Identify which cell holds the provided text, then report its (x, y) central coordinate. 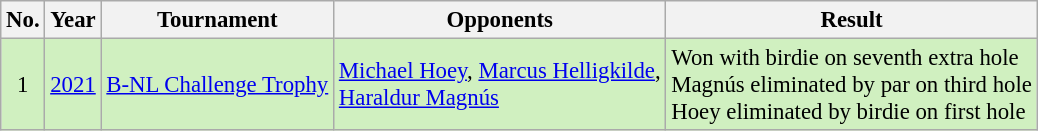
Tournament (217, 20)
Won with birdie on seventh extra holeMagnús eliminated by par on third holeHoey eliminated by birdie on first hole (852, 85)
Michael Hoey, Marcus Helligkilde, Haraldur Magnús (500, 85)
2021 (73, 85)
No. (23, 20)
B-NL Challenge Trophy (217, 85)
Year (73, 20)
Result (852, 20)
1 (23, 85)
Opponents (500, 20)
